Determine the (x, y) coordinate at the center of the cell enclosing the given text.  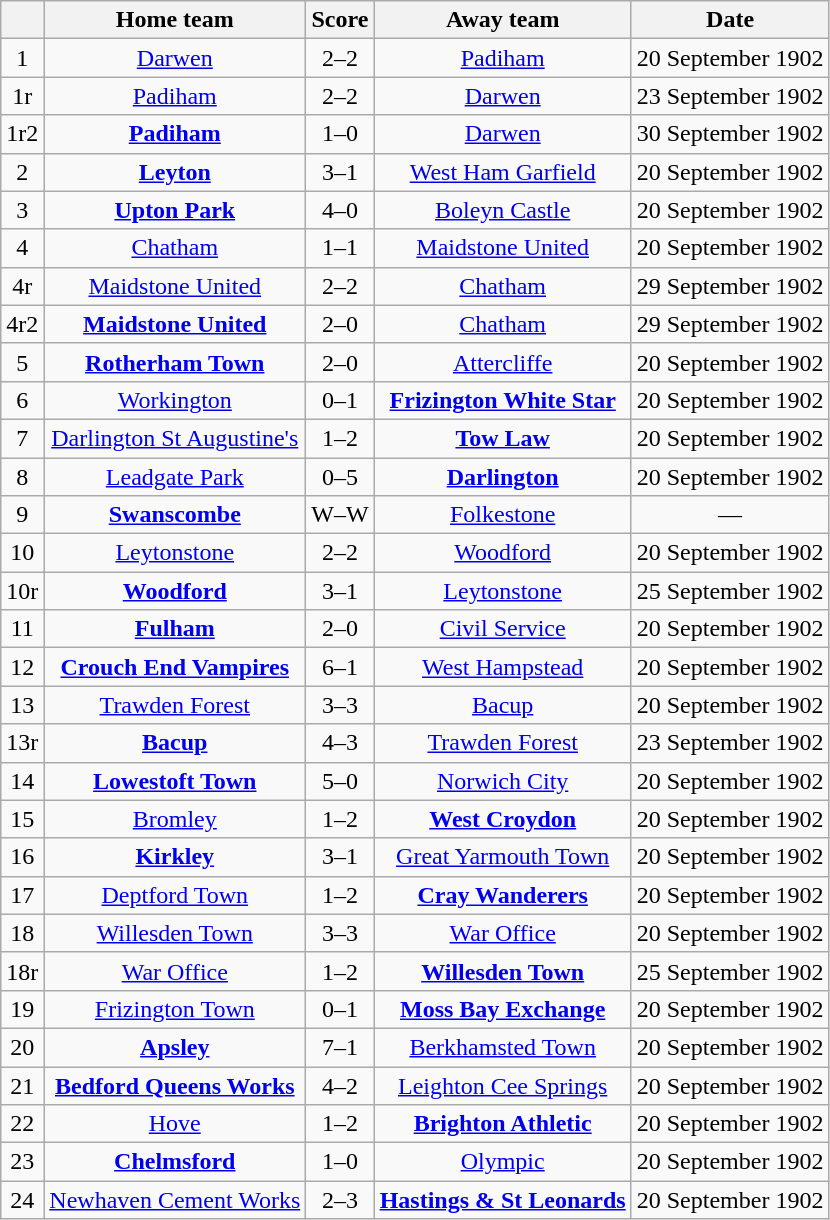
13r (22, 743)
5 (22, 362)
4r (22, 286)
Newhaven Cement Works (175, 1200)
5–0 (340, 781)
Lowestoft Town (175, 781)
Leyton (175, 172)
— (730, 515)
1 (22, 58)
10r (22, 591)
Civil Service (502, 629)
6–1 (340, 667)
Apsley (175, 1047)
W–W (340, 515)
Home team (175, 20)
22 (22, 1124)
4–3 (340, 743)
2 (22, 172)
4–2 (340, 1085)
17 (22, 895)
16 (22, 857)
13 (22, 705)
Boleyn Castle (502, 210)
West Ham Garfield (502, 172)
19 (22, 1009)
Score (340, 20)
Upton Park (175, 210)
Date (730, 20)
1–1 (340, 248)
7 (22, 438)
Olympic (502, 1162)
Darlington (502, 477)
18 (22, 933)
Bedford Queens Works (175, 1085)
Hastings & St Leonards (502, 1200)
1r (22, 96)
21 (22, 1085)
West Hampstead (502, 667)
8 (22, 477)
Attercliffe (502, 362)
12 (22, 667)
0–5 (340, 477)
4r2 (22, 324)
Darlington St Augustine's (175, 438)
Away team (502, 20)
Brighton Athletic (502, 1124)
18r (22, 971)
Workington (175, 400)
3 (22, 210)
6 (22, 400)
Bromley (175, 819)
Rotherham Town (175, 362)
Frizington Town (175, 1009)
Tow Law (502, 438)
4–0 (340, 210)
Leighton Cee Springs (502, 1085)
30 September 1902 (730, 134)
Frizington White Star (502, 400)
Chelmsford (175, 1162)
15 (22, 819)
11 (22, 629)
Swanscombe (175, 515)
Moss Bay Exchange (502, 1009)
Kirkley (175, 857)
20 (22, 1047)
24 (22, 1200)
4 (22, 248)
West Croydon (502, 819)
Norwich City (502, 781)
10 (22, 553)
Deptford Town (175, 895)
Folkestone (502, 515)
23 (22, 1162)
9 (22, 515)
1r2 (22, 134)
2–3 (340, 1200)
7–1 (340, 1047)
Great Yarmouth Town (502, 857)
Cray Wanderers (502, 895)
Fulham (175, 629)
14 (22, 781)
Leadgate Park (175, 477)
Berkhamsted Town (502, 1047)
Hove (175, 1124)
Crouch End Vampires (175, 667)
